Identify which cell holds the provided text, then report its [x, y] central coordinate. 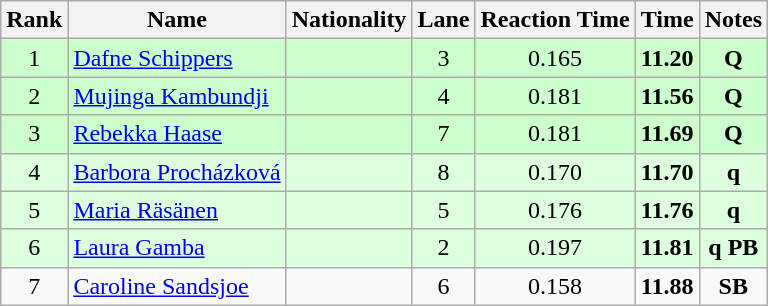
0.170 [555, 172]
11.88 [667, 286]
Notes [733, 20]
q PB [733, 248]
Name [177, 20]
SB [733, 286]
11.81 [667, 248]
0.176 [555, 210]
Rank [34, 20]
Caroline Sandsjoe [177, 286]
0.197 [555, 248]
0.165 [555, 58]
Time [667, 20]
11.56 [667, 96]
11.20 [667, 58]
11.76 [667, 210]
Maria Räsänen [177, 210]
11.70 [667, 172]
8 [444, 172]
Dafne Schippers [177, 58]
11.69 [667, 134]
0.158 [555, 286]
Mujinga Kambundji [177, 96]
Rebekka Haase [177, 134]
Nationality [349, 20]
Lane [444, 20]
Laura Gamba [177, 248]
Reaction Time [555, 20]
Barbora Procházková [177, 172]
1 [34, 58]
